Provide the (X, Y) coordinate of the cell's center where the given text is located.  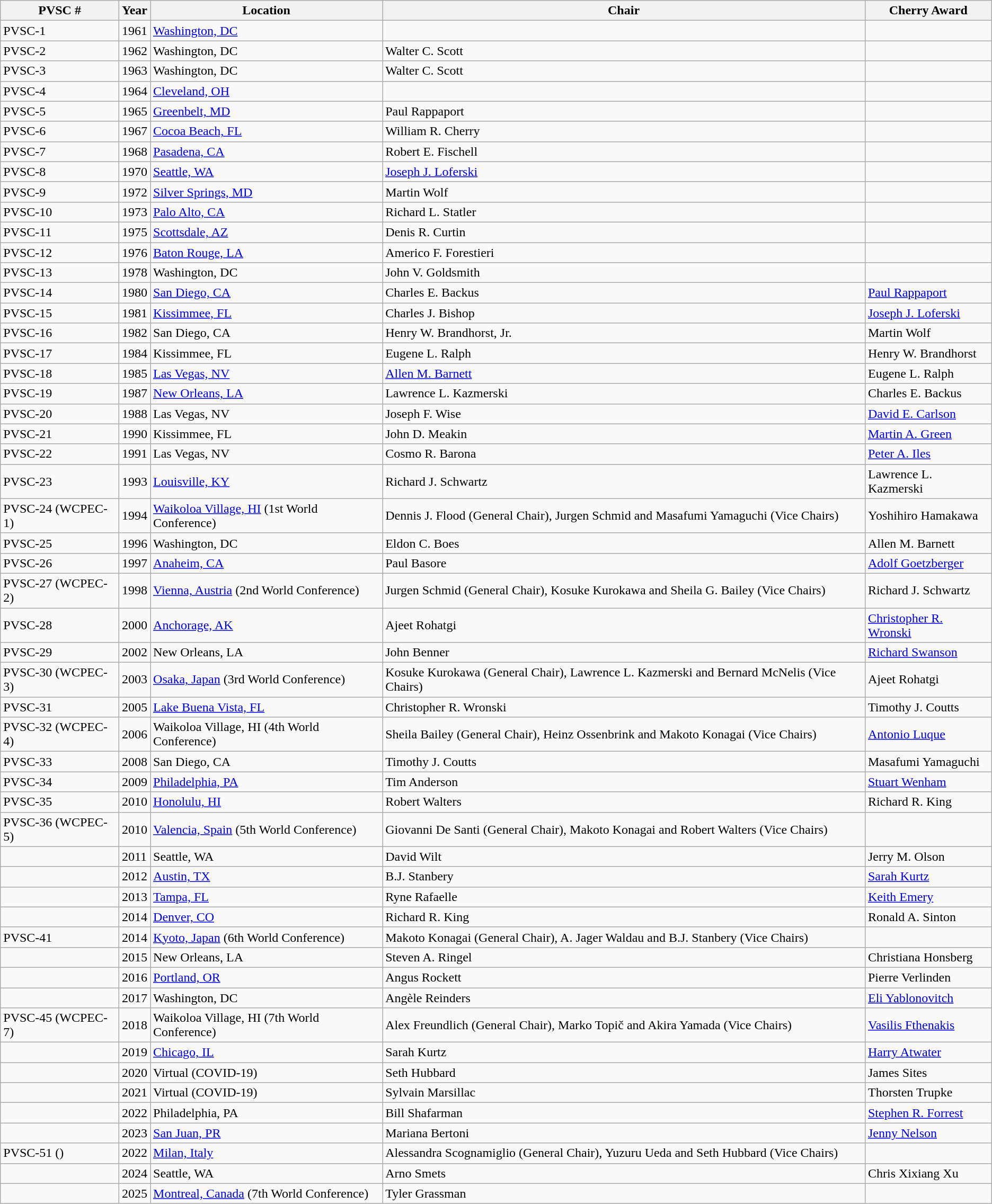
1964 (135, 91)
Anchorage, AK (267, 625)
Makoto Konagai (General Chair), A. Jager Waldau and B.J. Stanbery (Vice Chairs) (624, 937)
PVSC-33 (60, 762)
PVSC # (60, 11)
Adolf Goetzberger (928, 563)
PVSC-19 (60, 394)
PVSC-51 () (60, 1153)
Silver Springs, MD (267, 192)
PVSC-24 (WCPEC-1) (60, 516)
Waikoloa Village, HI (1st World Conference) (267, 516)
Greenbelt, MD (267, 111)
2023 (135, 1133)
1968 (135, 151)
PVSC-11 (60, 232)
San Juan, PR (267, 1133)
Angèle Reinders (624, 997)
Harry Atwater (928, 1053)
Portland, OR (267, 977)
Vienna, Austria (2nd World Conference) (267, 590)
PVSC-10 (60, 212)
2024 (135, 1173)
PVSC-35 (60, 802)
Jurgen Schmid (General Chair), Kosuke Kurokawa and Sheila G. Bailey (Vice Chairs) (624, 590)
2002 (135, 653)
PVSC-8 (60, 172)
1967 (135, 131)
PVSC-34 (60, 782)
PVSC-20 (60, 414)
Scottsdale, AZ (267, 232)
Alex Freundlich (General Chair), Marko Topič and Akira Yamada (Vice Chairs) (624, 1025)
Chicago, IL (267, 1053)
1975 (135, 232)
1994 (135, 516)
1978 (135, 273)
Masafumi Yamaguchi (928, 762)
Henry W. Brandhorst, Jr. (624, 333)
Vasilis Fthenakis (928, 1025)
PVSC-41 (60, 937)
PVSC-9 (60, 192)
Eli Yablonovitch (928, 997)
Alessandra Scognamiglio (General Chair), Yuzuru Ueda and Seth Hubbard (Vice Chairs) (624, 1153)
Waikoloa Village, HI (4th World Conference) (267, 734)
Robert Walters (624, 802)
Americo F. Forestieri (624, 253)
Charles J. Bishop (624, 313)
Eldon C. Boes (624, 543)
Cleveland, OH (267, 91)
James Sites (928, 1073)
2018 (135, 1025)
2005 (135, 707)
PVSC-16 (60, 333)
2020 (135, 1073)
1993 (135, 481)
2017 (135, 997)
PVSC-25 (60, 543)
Angus Rockett (624, 977)
Denis R. Curtin (624, 232)
Paul Basore (624, 563)
Austin, TX (267, 877)
Seth Hubbard (624, 1073)
1984 (135, 353)
Richard L. Statler (624, 212)
Baton Rouge, LA (267, 253)
1998 (135, 590)
PVSC-13 (60, 273)
PVSC-22 (60, 454)
PVSC-30 (WCPEC-3) (60, 680)
PVSC-7 (60, 151)
PVSC-26 (60, 563)
1965 (135, 111)
Joseph F. Wise (624, 414)
Chair (624, 11)
Jenny Nelson (928, 1133)
David E. Carlson (928, 414)
William R. Cherry (624, 131)
2016 (135, 977)
Tyler Grassman (624, 1193)
Palo Alto, CA (267, 212)
Peter A. Iles (928, 454)
Thorsten Trupke (928, 1093)
David Wilt (624, 857)
Cosmo R. Barona (624, 454)
Arno Smets (624, 1173)
1997 (135, 563)
Montreal, Canada (7th World Conference) (267, 1193)
2012 (135, 877)
Kyoto, Japan (6th World Conference) (267, 937)
Osaka, Japan (3rd World Conference) (267, 680)
PVSC-28 (60, 625)
Ronald A. Sinton (928, 917)
2003 (135, 680)
Year (135, 11)
PVSC-23 (60, 481)
Stephen R. Forrest (928, 1113)
Lake Buena Vista, FL (267, 707)
PVSC-3 (60, 71)
Tim Anderson (624, 782)
PVSC-5 (60, 111)
PVSC-21 (60, 434)
PVSC-45 (WCPEC-7) (60, 1025)
Antonio Luque (928, 734)
2021 (135, 1093)
1970 (135, 172)
1987 (135, 394)
Valencia, Spain (5th World Conference) (267, 830)
Steven A. Ringel (624, 957)
Bill Shafarman (624, 1113)
2015 (135, 957)
1973 (135, 212)
1988 (135, 414)
1985 (135, 373)
2008 (135, 762)
Mariana Bertoni (624, 1133)
Sheila Bailey (General Chair), Heinz Ossenbrink and Makoto Konagai (Vice Chairs) (624, 734)
Ryne Rafaelle (624, 897)
PVSC-15 (60, 313)
1976 (135, 253)
1990 (135, 434)
PVSC-32 (WCPEC-4) (60, 734)
Honolulu, HI (267, 802)
PVSC-14 (60, 293)
PVSC-27 (WCPEC-2) (60, 590)
PVSC-29 (60, 653)
1991 (135, 454)
PVSC-12 (60, 253)
PVSC-31 (60, 707)
Robert E. Fischell (624, 151)
Chris Xixiang Xu (928, 1173)
Jerry M. Olson (928, 857)
Tampa, FL (267, 897)
Stuart Wenham (928, 782)
2009 (135, 782)
Milan, Italy (267, 1153)
Cherry Award (928, 11)
Sylvain Marsillac (624, 1093)
Dennis J. Flood (General Chair), Jurgen Schmid and Masafumi Yamaguchi (Vice Chairs) (624, 516)
PVSC-17 (60, 353)
Location (267, 11)
1962 (135, 51)
2019 (135, 1053)
John D. Meakin (624, 434)
Pierre Verlinden (928, 977)
Denver, CO (267, 917)
PVSC-18 (60, 373)
John Benner (624, 653)
1961 (135, 31)
Martin A. Green (928, 434)
PVSC-36 (WCPEC-5) (60, 830)
PVSC-6 (60, 131)
Pasadena, CA (267, 151)
Giovanni De Santi (General Chair), Makoto Konagai and Robert Walters (Vice Chairs) (624, 830)
B.J. Stanbery (624, 877)
Anaheim, CA (267, 563)
1996 (135, 543)
PVSC-2 (60, 51)
PVSC-4 (60, 91)
PVSC-1 (60, 31)
1980 (135, 293)
Keith Emery (928, 897)
Louisville, KY (267, 481)
1972 (135, 192)
Waikoloa Village, HI (7th World Conference) (267, 1025)
2011 (135, 857)
Kosuke Kurokawa (General Chair), Lawrence L. Kazmerski and Bernard McNelis (Vice Chairs) (624, 680)
2000 (135, 625)
2013 (135, 897)
Richard Swanson (928, 653)
John V. Goldsmith (624, 273)
Yoshihiro Hamakawa (928, 516)
Cocoa Beach, FL (267, 131)
2025 (135, 1193)
1982 (135, 333)
2006 (135, 734)
1963 (135, 71)
Christiana Honsberg (928, 957)
1981 (135, 313)
Henry W. Brandhorst (928, 353)
